Capture the cell that displays the provided text and extract its (X, Y) central coordinate. 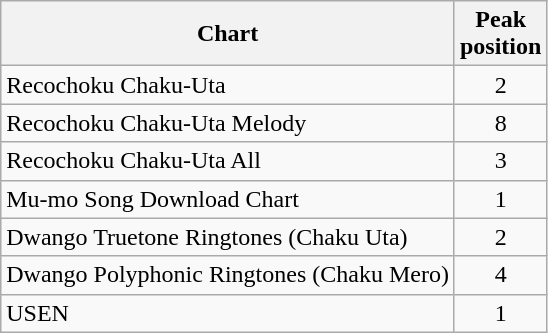
USEN (228, 313)
8 (500, 123)
Dwango Truetone Ringtones (Chaku Uta) (228, 237)
Recochoku Chaku-Uta Melody (228, 123)
4 (500, 275)
3 (500, 161)
Peakposition (500, 34)
Dwango Polyphonic Ringtones (Chaku Mero) (228, 275)
Chart (228, 34)
Mu-mo Song Download Chart (228, 199)
Recochoku Chaku-Uta All (228, 161)
Recochoku Chaku-Uta (228, 85)
